Output the (X, Y) coordinate of the center of the cell containing the given text.  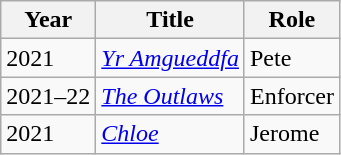
The Outlaws (170, 96)
Role (292, 20)
Enforcer (292, 96)
Jerome (292, 134)
Pete (292, 58)
Title (170, 20)
Yr Amgueddfa (170, 58)
2021–22 (48, 96)
Chloe (170, 134)
Year (48, 20)
